Scan for the cell matching the given text and deliver its (x, y) coordinate at center. 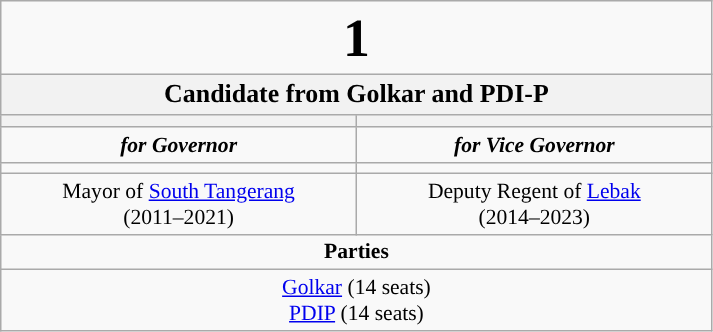
Golkar (14 seats)PDIP (14 seats) (356, 300)
1 (356, 38)
for Governor (179, 146)
Deputy Regent of Lebak(2014–2023) (534, 204)
for Vice Governor (534, 146)
Candidate from Golkar and PDI-P (356, 94)
Parties (356, 252)
Mayor of South Tangerang(2011–2021) (179, 204)
